Find where the given text appears and provide that cell's center as (X, Y) coordinate. 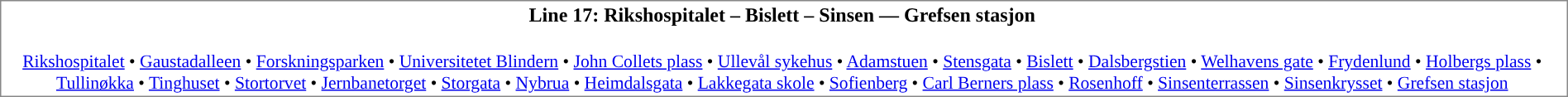
Line 17: Rikshospitalet – Bislett – Sinsen — Grefsen stasjon (782, 15)
